Determine the [X, Y] coordinate at the center of the cell enclosing the given text.  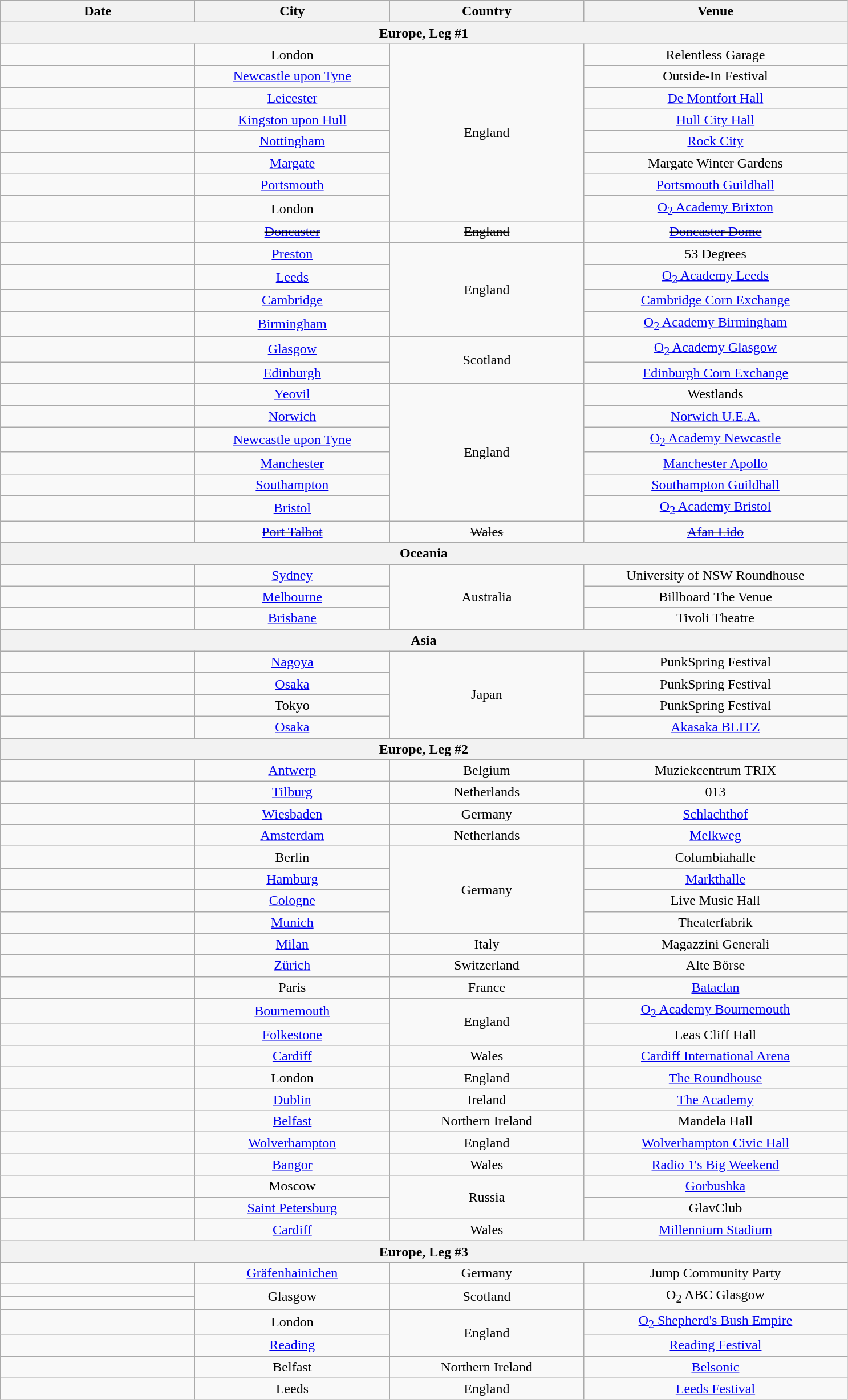
Bangor [292, 1165]
Afan Lido [715, 532]
Doncaster Dome [715, 232]
Europe, Leg #2 [424, 748]
Billboard The Venue [715, 597]
Paris [292, 987]
Wolverhampton Civic Hall [715, 1143]
Wiesbaden [292, 814]
De Montfort Hall [715, 98]
Dublin [292, 1100]
Westlands [715, 394]
Wolverhampton [292, 1143]
Saint Petersburg [292, 1208]
Bataclan [715, 987]
Cardiff International Arena [715, 1056]
Kingston upon Hull [292, 120]
Manchester [292, 463]
Doncaster [292, 232]
Leicester [292, 98]
Zürich [292, 966]
Akasaka BLITZ [715, 727]
Gorbushka [715, 1186]
Sydney [292, 575]
Reading Festival [715, 1345]
Millennium Stadium [715, 1230]
Alte Börse [715, 966]
Tilburg [292, 792]
Jump Community Party [715, 1273]
O2 Academy Bournemouth [715, 1011]
Radio 1's Big Weekend [715, 1165]
Ireland [487, 1100]
Manchester Apollo [715, 463]
Oceania [424, 554]
Leas Cliff Hall [715, 1035]
Tivoli Theatre [715, 618]
Milan [292, 944]
013 [715, 792]
O2 Academy Newcastle [715, 439]
Rock City [715, 141]
Mandela Hall [715, 1121]
Munich [292, 922]
Country [487, 11]
Muziekcentrum TRIX [715, 771]
Nagoya [292, 662]
Portsmouth [292, 185]
Antwerp [292, 771]
O2 Academy Leeds [715, 277]
Gräfenhainichen [292, 1273]
O2 Academy Brixton [715, 208]
GlavClub [715, 1208]
Cologne [292, 901]
Southampton [292, 485]
O2 Academy Glasgow [715, 349]
Bristol [292, 508]
Theaterfabrik [715, 922]
O2 Academy Bristol [715, 508]
Relentless Garage [715, 55]
Hamburg [292, 879]
Portsmouth Guildhall [715, 185]
Brisbane [292, 618]
Southampton Guildhall [715, 485]
Italy [487, 944]
Melbourne [292, 597]
Hull City Hall [715, 120]
Preston [292, 254]
Live Music Hall [715, 901]
Norwich [292, 416]
France [487, 987]
The Academy [715, 1100]
University of NSW Roundhouse [715, 575]
Berlin [292, 857]
Venue [715, 11]
Date [98, 11]
Amsterdam [292, 836]
Schlachthof [715, 814]
Cambridge [292, 300]
O2 Shepherd's Bush Empire [715, 1322]
Magazzini Generali [715, 944]
Melkweg [715, 836]
53 Degrees [715, 254]
Birmingham [292, 324]
Belgium [487, 771]
O2 Academy Birmingham [715, 324]
Tokyo [292, 705]
Switzerland [487, 966]
O2 ABC Glasgow [715, 1296]
Edinburgh [292, 373]
Port Talbot [292, 532]
Bournemouth [292, 1011]
Japan [487, 694]
Moscow [292, 1186]
Reading [292, 1345]
The Roundhouse [715, 1078]
Cambridge Corn Exchange [715, 300]
Margate [292, 163]
Asia [424, 640]
Folkestone [292, 1035]
Europe, Leg #1 [424, 33]
Edinburgh Corn Exchange [715, 373]
Belsonic [715, 1367]
Outside-In Festival [715, 76]
Markthalle [715, 879]
City [292, 11]
Australia [487, 597]
Yeovil [292, 394]
Nottingham [292, 141]
Leeds Festival [715, 1389]
Norwich U.E.A. [715, 416]
Margate Winter Gardens [715, 163]
Europe, Leg #3 [424, 1251]
Russia [487, 1197]
Columbiahalle [715, 857]
